Output the [X, Y] coordinate of the center of the cell containing the given text.  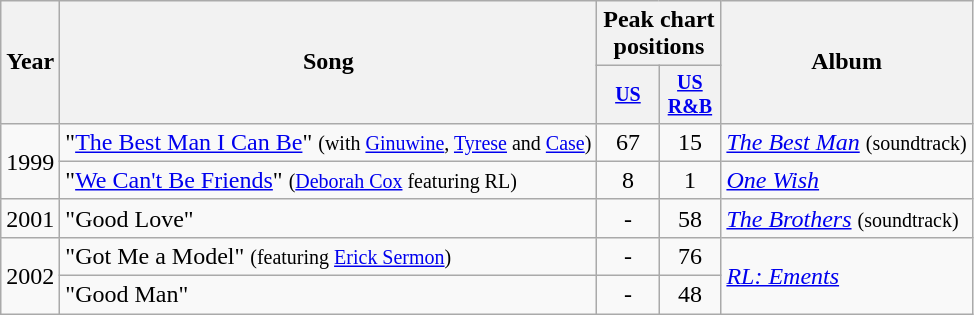
8 [628, 180]
The Best Man (soundtrack) [846, 142]
"Got Me a Model" (featuring Erick Sermon) [328, 256]
"The Best Man I Can Be" (with Ginuwine, Tyrese and Case) [328, 142]
"Good Love" [328, 218]
15 [690, 142]
76 [690, 256]
US [628, 94]
Album [846, 62]
One Wish [846, 180]
The Brothers (soundtrack) [846, 218]
1 [690, 180]
2001 [30, 218]
67 [628, 142]
USR&B [690, 94]
Year [30, 62]
"We Can't Be Friends" (Deborah Cox featuring RL) [328, 180]
"Good Man" [328, 295]
2002 [30, 275]
RL: Ements [846, 275]
1999 [30, 161]
Song [328, 62]
48 [690, 295]
Peak chart positions [659, 34]
58 [690, 218]
